Capture the cell that displays the provided text and extract its (x, y) central coordinate. 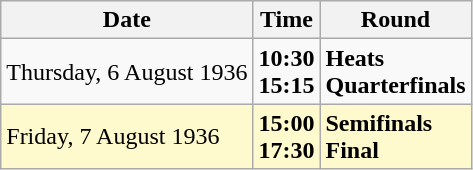
Thursday, 6 August 1936 (127, 72)
Time (286, 20)
Friday, 7 August 1936 (127, 136)
10:30 15:15 (286, 72)
Date (127, 20)
Round (396, 20)
Heats Quarterfinals (396, 72)
Semifinals Final (396, 136)
15:00 17:30 (286, 136)
